Return the (X, Y) coordinate for the center point of the cell that contains the specified text.  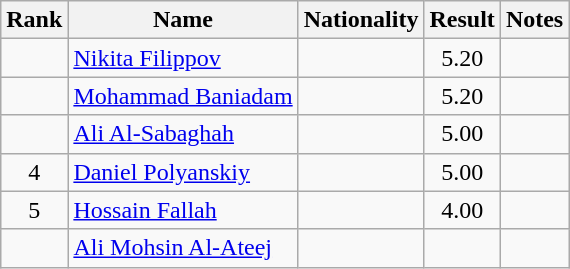
Daniel Polyanskiy (183, 172)
Hossain Fallah (183, 210)
Ali Al-Sabaghah (183, 134)
4.00 (462, 210)
Notes (534, 20)
Mohammad Baniadam (183, 96)
Nationality (361, 20)
5 (34, 210)
4 (34, 172)
Name (183, 20)
Result (462, 20)
Nikita Filippov (183, 58)
Rank (34, 20)
Ali Mohsin Al-Ateej (183, 248)
